Provide the (x, y) coordinate of the cell's center where the given text is located.  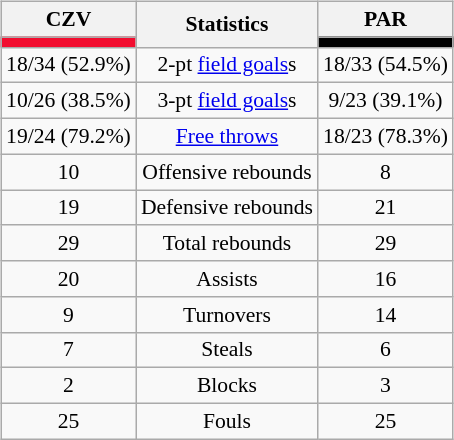
14 (386, 314)
Free throws (227, 136)
Total rebounds (227, 243)
8 (386, 172)
19/24 (79.2%) (68, 136)
19 (68, 208)
9 (68, 314)
Defensive rebounds (227, 208)
20 (68, 279)
3-pt field goalss (227, 101)
Assists (227, 279)
Turnovers (227, 314)
18/33 (54.5%) (386, 65)
6 (386, 350)
3 (386, 386)
9/23 (39.1%) (386, 101)
18/34 (52.9%) (68, 65)
16 (386, 279)
CZV (68, 19)
10 (68, 172)
10/26 (38.5%) (68, 101)
Fouls (227, 421)
Blocks (227, 386)
18/23 (78.3%) (386, 136)
PAR (386, 19)
Offensive rebounds (227, 172)
7 (68, 350)
2-pt field goalss (227, 65)
21 (386, 208)
Steals (227, 350)
Statistics (227, 24)
2 (68, 386)
